Pinpoint the cell where the given text exists, returning its [X, Y] midpoint coordinate. 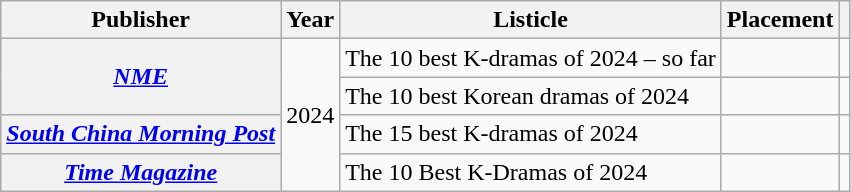
Listicle [531, 20]
Publisher [141, 20]
The 10 Best K-Dramas of 2024 [531, 172]
The 15 best K-dramas of 2024 [531, 134]
Year [310, 20]
The 10 best K-dramas of 2024 – so far [531, 58]
The 10 best Korean dramas of 2024 [531, 96]
Placement [780, 20]
2024 [310, 115]
South China Morning Post [141, 134]
NME [141, 77]
Time Magazine [141, 172]
